Extract the [X, Y] coordinate from the center of the cell holding the provided text.  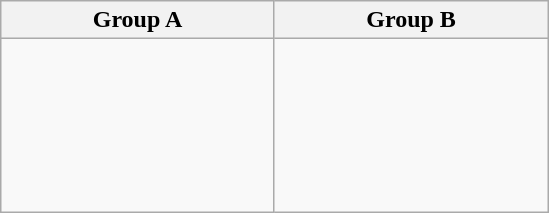
Group B [411, 20]
Group A [138, 20]
